Return the (X, Y) coordinate for the center point of the cell that contains the specified text.  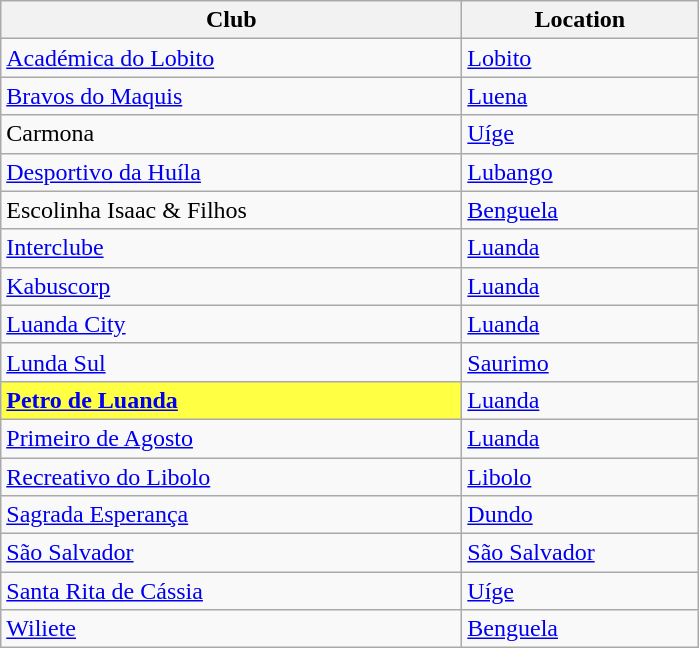
Desportivo da Huíla (232, 172)
Dundo (580, 515)
Santa Rita de Cássia (232, 591)
Club (232, 20)
Bravos do Maquis (232, 96)
Location (580, 20)
Interclube (232, 248)
Sagrada Esperança (232, 515)
Luena (580, 96)
Libolo (580, 477)
Carmona (232, 134)
Kabuscorp (232, 286)
Luanda City (232, 324)
Académica do Lobito (232, 58)
Lubango (580, 172)
Lobito (580, 58)
Primeiro de Agosto (232, 438)
Escolinha Isaac & Filhos (232, 210)
Wiliete (232, 629)
Recreativo do Libolo (232, 477)
Lunda Sul (232, 362)
Petro de Luanda (232, 400)
Saurimo (580, 362)
